From the cell containing the given text, extract its center point as [x, y] coordinate. 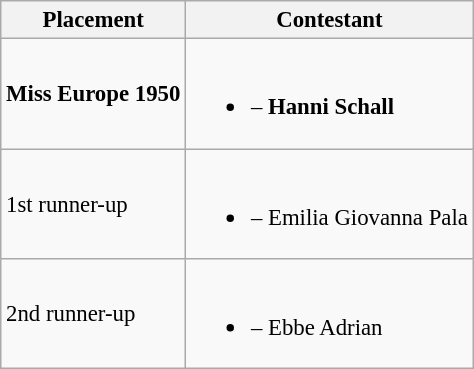
– Emilia Giovanna Pala [330, 204]
1st runner-up [94, 204]
– Ebbe Adrian [330, 314]
Miss Europe 1950 [94, 94]
Contestant [330, 20]
2nd runner-up [94, 314]
– Hanni Schall [330, 94]
Placement [94, 20]
